Output the (X, Y) coordinate of the center of the cell containing the given text.  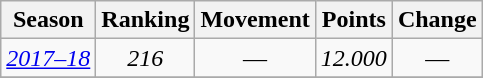
Points (354, 20)
Movement (255, 20)
12.000 (354, 58)
Season (48, 20)
Ranking (146, 20)
216 (146, 58)
2017–18 (48, 58)
Change (437, 20)
